From the cell containing the given text, extract its center point as [x, y] coordinate. 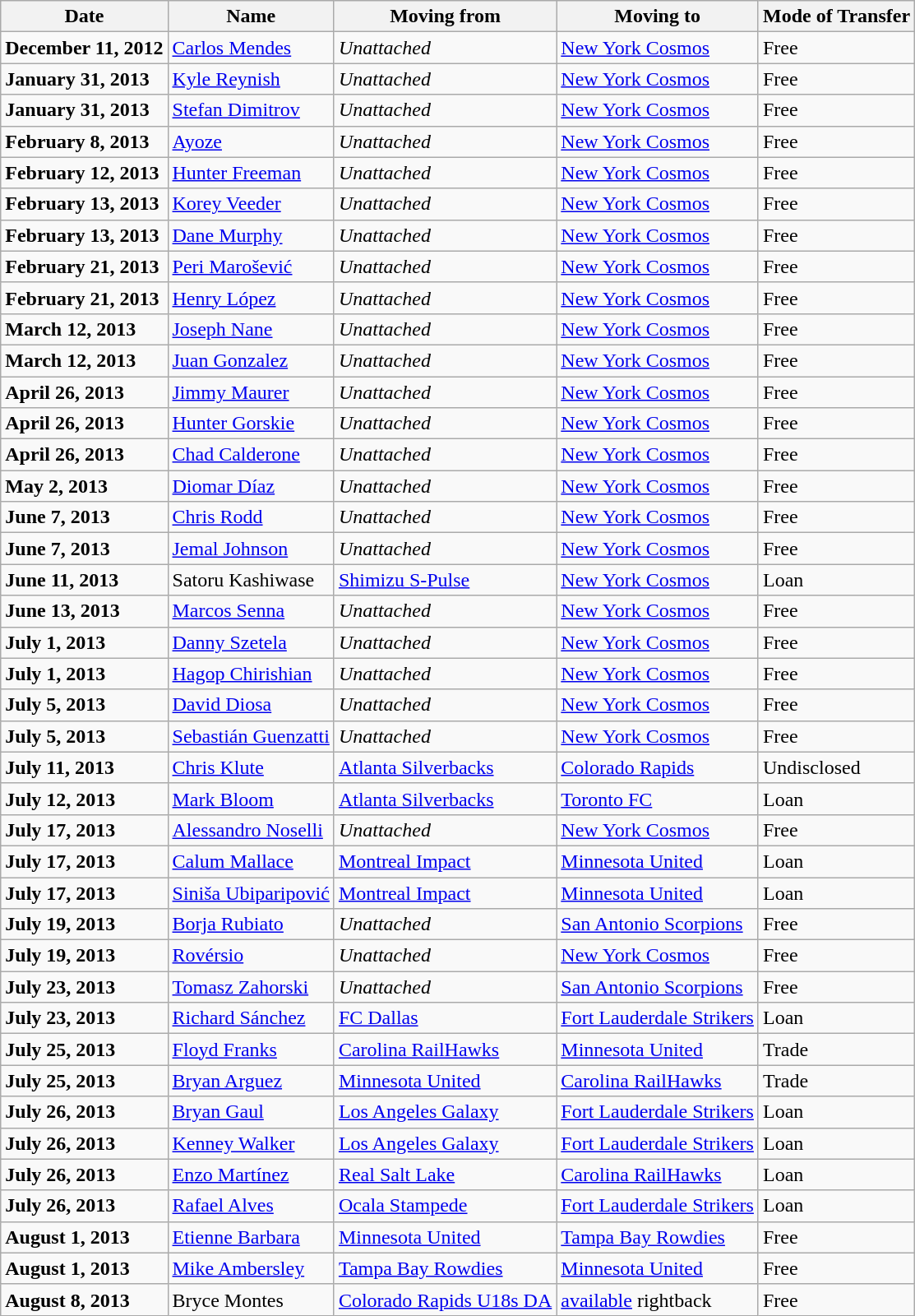
Satoru Kashiwase [251, 580]
Moving to [658, 16]
Name [251, 16]
Siniša Ubiparipović [251, 892]
Jemal Johnson [251, 549]
Moving from [445, 16]
February 8, 2013 [84, 141]
Enzo Martínez [251, 1175]
Calum Mallace [251, 861]
Juan Gonzalez [251, 360]
Hagop Chirishian [251, 674]
Korey Veeder [251, 204]
Stefan Dimitrov [251, 110]
June 13, 2013 [84, 611]
June 11, 2013 [84, 580]
Mark Bloom [251, 799]
Marcos Senna [251, 611]
Dane Murphy [251, 235]
Tomasz Zahorski [251, 987]
Borja Rubiato [251, 924]
Kyle Reynish [251, 79]
Kenney Walker [251, 1143]
August 8, 2013 [84, 1300]
David Diosa [251, 705]
Toronto FC [658, 799]
available rightback [658, 1300]
Chris Rodd [251, 517]
Undisclosed [836, 767]
Richard Sánchez [251, 1018]
Danny Szetela [251, 642]
Diomar Díaz [251, 486]
Rafael Alves [251, 1206]
December 11, 2012 [84, 48]
Mike Ambersley [251, 1268]
Bryce Montes [251, 1300]
Colorado Rapids [658, 767]
Chad Calderone [251, 455]
Joseph Nane [251, 329]
Date [84, 16]
FC Dallas [445, 1018]
February 12, 2013 [84, 173]
Chris Klute [251, 767]
Bryan Arguez [251, 1081]
Carlos Mendes [251, 48]
Jimmy Maurer [251, 392]
May 2, 2013 [84, 486]
July 12, 2013 [84, 799]
Ocala Stampede [445, 1206]
Peri Marošević [251, 266]
Floyd Franks [251, 1050]
July 11, 2013 [84, 767]
Bryan Gaul [251, 1112]
Sebastián Guenzatti [251, 736]
Etienne Barbara [251, 1237]
Hunter Gorskie [251, 424]
Hunter Freeman [251, 173]
Rovérsio [251, 956]
Henry López [251, 298]
Colorado Rapids U18s DA [445, 1300]
Alessandro Noselli [251, 830]
Shimizu S-Pulse [445, 580]
Ayoze [251, 141]
Mode of Transfer [836, 16]
Real Salt Lake [445, 1175]
